Search for the cell housing the specified text and yield its [x, y] center coordinate. 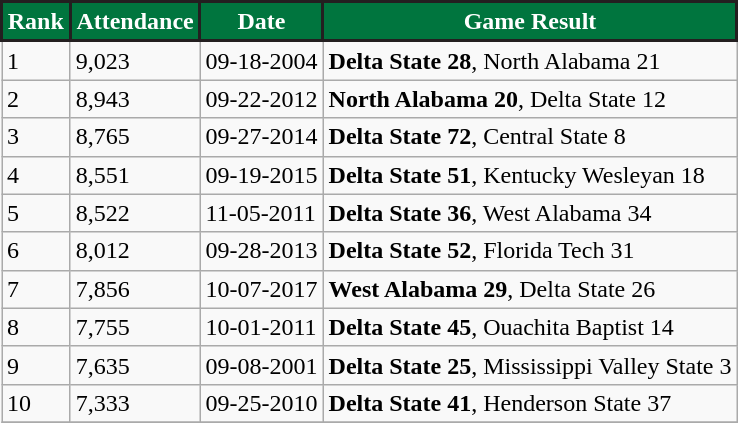
Delta State 41, Henderson State 37 [530, 403]
Delta State 51, Kentucky Wesleyan 18 [530, 175]
7,635 [135, 365]
West Alabama 29, Delta State 26 [530, 289]
1 [36, 60]
8,012 [135, 251]
10-01-2011 [262, 327]
09-28-2013 [262, 251]
09-22-2012 [262, 99]
9 [36, 365]
8,943 [135, 99]
5 [36, 213]
8,765 [135, 137]
9,023 [135, 60]
Delta State 72, Central State 8 [530, 137]
2 [36, 99]
Delta State 45, Ouachita Baptist 14 [530, 327]
3 [36, 137]
Delta State 25, Mississippi Valley State 3 [530, 365]
Date [262, 22]
09-08-2001 [262, 365]
7,856 [135, 289]
8,522 [135, 213]
Delta State 28, North Alabama 21 [530, 60]
7 [36, 289]
10-07-2017 [262, 289]
09-27-2014 [262, 137]
6 [36, 251]
09-25-2010 [262, 403]
7,755 [135, 327]
8 [36, 327]
Attendance [135, 22]
11-05-2011 [262, 213]
09-18-2004 [262, 60]
Delta State 36, West Alabama 34 [530, 213]
Game Result [530, 22]
Rank [36, 22]
10 [36, 403]
09-19-2015 [262, 175]
4 [36, 175]
7,333 [135, 403]
North Alabama 20, Delta State 12 [530, 99]
8,551 [135, 175]
Delta State 52, Florida Tech 31 [530, 251]
